Identify which cell holds the provided text, then report its (X, Y) central coordinate. 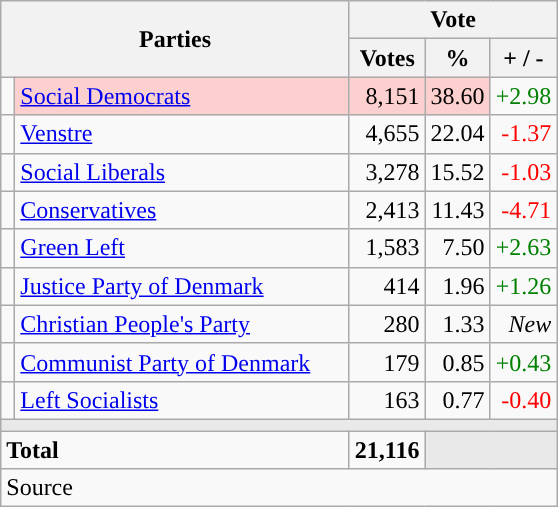
0.77 (458, 400)
1,583 (387, 248)
21,116 (387, 449)
Christian People's Party (182, 324)
1.96 (458, 286)
Votes (387, 58)
-4.71 (524, 210)
Social Liberals (182, 172)
1.33 (458, 324)
Venstre (182, 134)
+1.26 (524, 286)
179 (387, 362)
280 (387, 324)
Left Socialists (182, 400)
Justice Party of Denmark (182, 286)
+2.98 (524, 96)
2,413 (387, 210)
% (458, 58)
7.50 (458, 248)
-1.37 (524, 134)
New (524, 324)
+2.63 (524, 248)
0.85 (458, 362)
38.60 (458, 96)
-0.40 (524, 400)
4,655 (387, 134)
-1.03 (524, 172)
8,151 (387, 96)
Total (176, 449)
15.52 (458, 172)
163 (387, 400)
Source (279, 488)
+ / - (524, 58)
Conservatives (182, 210)
414 (387, 286)
Communist Party of Denmark (182, 362)
Social Democrats (182, 96)
+0.43 (524, 362)
Green Left (182, 248)
11.43 (458, 210)
3,278 (387, 172)
Parties (176, 39)
Vote (452, 20)
22.04 (458, 134)
